Output the (X, Y) coordinate of the center of the cell containing the given text.  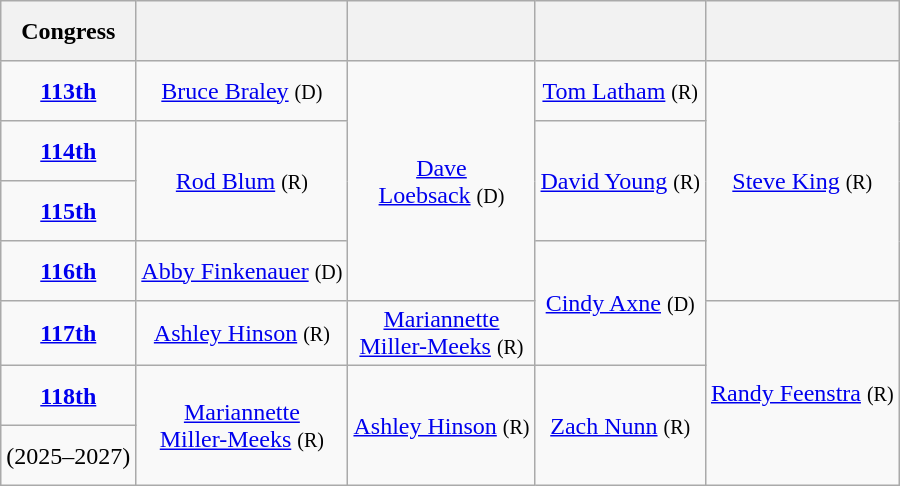
Congress (68, 31)
Abby Finkenauer (D) (242, 271)
Randy Feenstra (R) (802, 394)
Steve King (R) (802, 181)
DaveLoebsack (D) (442, 181)
115th (68, 211)
Rod Blum (R) (242, 181)
David Young (R) (620, 181)
114th (68, 151)
117th (68, 334)
(2025–2027) (68, 456)
113th (68, 91)
118th (68, 396)
Cindy Axne (D) (620, 304)
116th (68, 271)
Zach Nunn (R) (620, 426)
Bruce Braley (D) (242, 91)
Tom Latham (R) (620, 91)
